Return the [x, y] coordinate for the center point of the cell that contains the specified text.  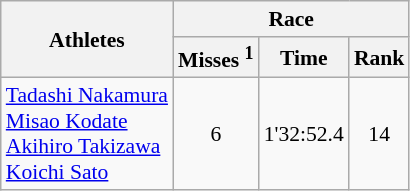
Race [291, 19]
6 [216, 134]
Rank [380, 58]
1'32:52.4 [304, 134]
Time [304, 58]
Athletes [87, 40]
Tadashi NakamuraMisao KodateAkihiro TakizawaKoichi Sato [87, 134]
14 [380, 134]
Misses 1 [216, 58]
